Output the (X, Y) coordinate of the center of the cell containing the given text.  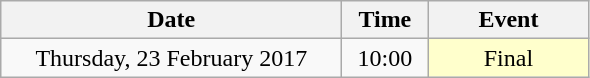
Thursday, 23 February 2017 (172, 58)
Final (508, 58)
10:00 (385, 58)
Event (508, 20)
Date (172, 20)
Time (385, 20)
